Extract the [x, y] coordinate from the center of the cell holding the provided text.  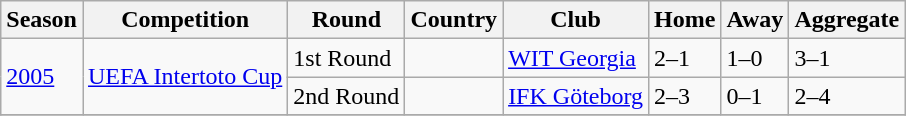
1–0 [755, 58]
Competition [184, 20]
2–4 [847, 96]
Country [454, 20]
Season [42, 20]
2–1 [685, 58]
2005 [42, 77]
Aggregate [847, 20]
1st Round [346, 58]
Away [755, 20]
Club [576, 20]
2nd Round [346, 96]
WIT Georgia [576, 58]
Home [685, 20]
2–3 [685, 96]
Round [346, 20]
UEFA Intertoto Cup [184, 77]
0–1 [755, 96]
IFK Göteborg [576, 96]
3–1 [847, 58]
